Find where the given text appears and provide that cell's center as (x, y) coordinate. 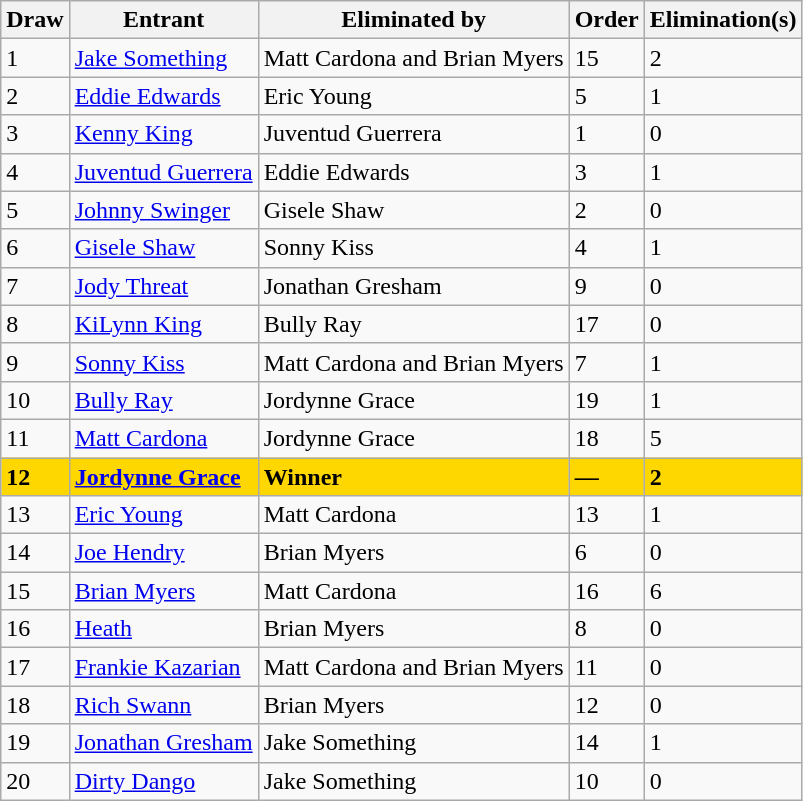
Dirty Dango (164, 781)
Order (606, 20)
Draw (35, 20)
Kenny King (164, 134)
20 (35, 781)
Jody Threat (164, 286)
Frankie Kazarian (164, 667)
Elimination(s) (723, 20)
Johnny Swinger (164, 210)
KiLynn King (164, 324)
Heath (164, 629)
Entrant (164, 20)
Winner (414, 477)
Eliminated by (414, 20)
Joe Hendry (164, 553)
— (606, 477)
Rich Swann (164, 705)
